Capture the cell that displays the provided text and extract its [X, Y] central coordinate. 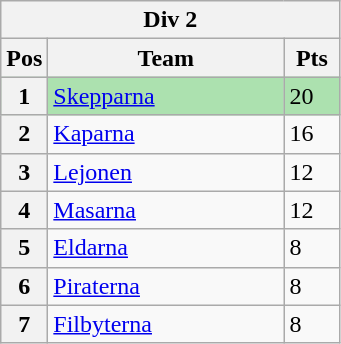
Kaparna [166, 134]
Eldarna [166, 248]
5 [24, 248]
Pts [312, 58]
Team [166, 58]
3 [24, 172]
Pos [24, 58]
Lejonen [166, 172]
6 [24, 286]
1 [24, 96]
Skepparna [166, 96]
Div 2 [170, 20]
Piraterna [166, 286]
Filbyterna [166, 324]
Masarna [166, 210]
20 [312, 96]
16 [312, 134]
7 [24, 324]
4 [24, 210]
2 [24, 134]
